For the text-containing cell, return its midpoint in (x, y) coordinate format. 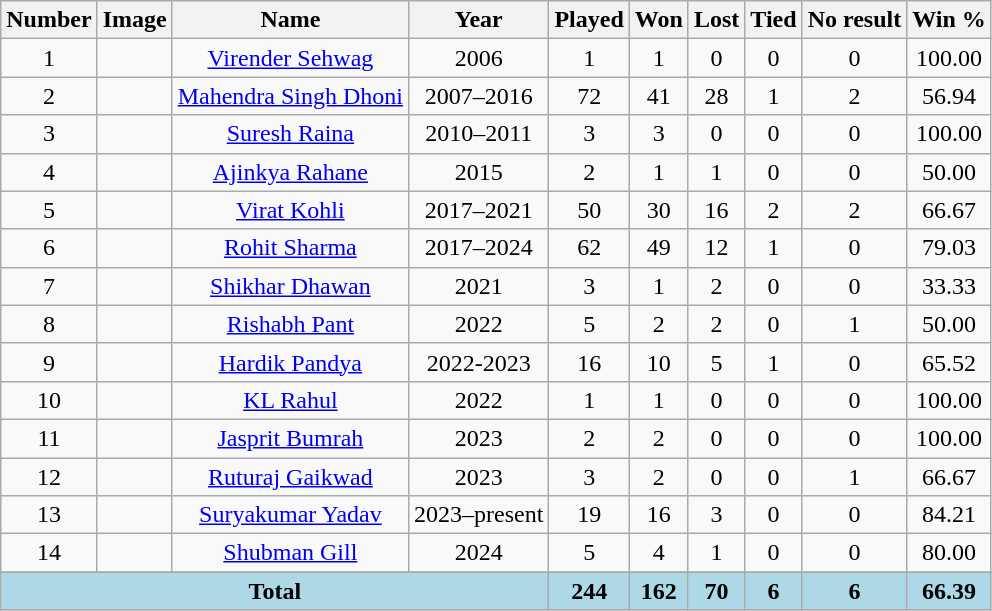
2017–2021 (479, 210)
2006 (479, 58)
Rohit Sharma (290, 248)
Suryakumar Yadav (290, 515)
2022-2023 (479, 362)
2017–2024 (479, 248)
50 (589, 210)
No result (854, 20)
Won (658, 20)
2021 (479, 286)
66.39 (950, 591)
Rishabh Pant (290, 324)
Played (589, 20)
8 (49, 324)
14 (49, 553)
84.21 (950, 515)
30 (658, 210)
79.03 (950, 248)
80.00 (950, 553)
Virat Kohli (290, 210)
244 (589, 591)
2007–2016 (479, 96)
13 (49, 515)
19 (589, 515)
Win % (950, 20)
Shikhar Dhawan (290, 286)
70 (716, 591)
33.33 (950, 286)
Ruturaj Gaikwad (290, 477)
2023–present (479, 515)
28 (716, 96)
Year (479, 20)
Shubman Gill (290, 553)
62 (589, 248)
7 (49, 286)
Tied (774, 20)
162 (658, 591)
2015 (479, 172)
Total (275, 591)
Hardik Pandya (290, 362)
Mahendra Singh Dhoni (290, 96)
41 (658, 96)
Lost (716, 20)
49 (658, 248)
Number (49, 20)
56.94 (950, 96)
11 (49, 438)
2010–2011 (479, 134)
Name (290, 20)
2024 (479, 553)
KL Rahul (290, 400)
Suresh Raina (290, 134)
Virender Sehwag (290, 58)
Jasprit Bumrah (290, 438)
Image (134, 20)
65.52 (950, 362)
Ajinkya Rahane (290, 172)
72 (589, 96)
9 (49, 362)
